Return [X, Y] of the center of cell containing provided text 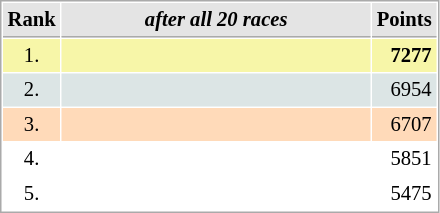
5851 [404, 158]
4. [32, 158]
Points [404, 20]
1. [32, 56]
6954 [404, 90]
Rank [32, 20]
7277 [404, 56]
3. [32, 124]
5. [32, 194]
2. [32, 90]
5475 [404, 194]
6707 [404, 124]
after all 20 races [216, 20]
